Output the [X, Y] coordinate of the center of the cell containing the given text.  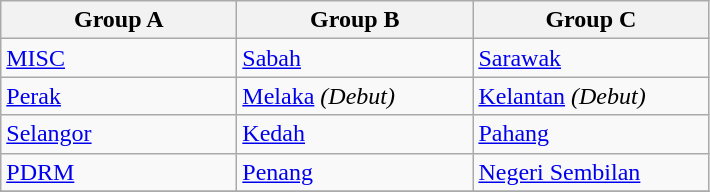
Melaka (Debut) [355, 96]
Group A [119, 20]
Selangor [119, 134]
Pahang [591, 134]
Group C [591, 20]
Kelantan (Debut) [591, 96]
Negeri Sembilan [591, 172]
PDRM [119, 172]
MISC [119, 58]
Kedah [355, 134]
Group B [355, 20]
Sabah [355, 58]
Perak [119, 96]
Sarawak [591, 58]
Penang [355, 172]
